Locate the cell with the specified text and output its [X, Y] center coordinate. 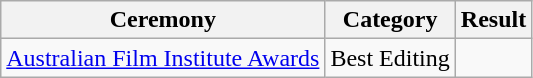
Australian Film Institute Awards [163, 58]
Ceremony [163, 20]
Category [390, 20]
Result [493, 20]
Best Editing [390, 58]
